Output the [X, Y] coordinate of the center of the cell containing the given text.  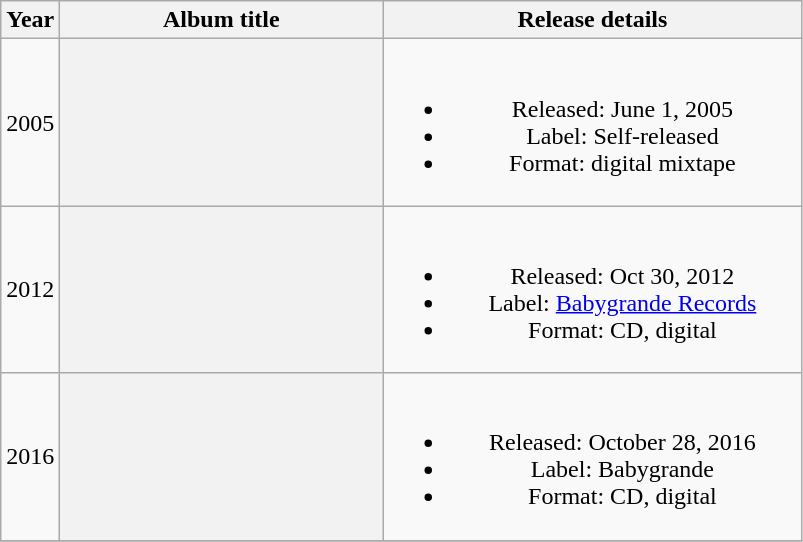
Album title [222, 20]
2012 [30, 290]
Released: October 28, 2016Label: BabygrandeFormat: CD, digital [592, 456]
Released: Oct 30, 2012Label: Babygrande RecordsFormat: CD, digital [592, 290]
Year [30, 20]
2016 [30, 456]
Released: June 1, 2005Label: Self-releasedFormat: digital mixtape [592, 122]
Release details [592, 20]
2005 [30, 122]
